Identify which cell holds the provided text, then report its (x, y) central coordinate. 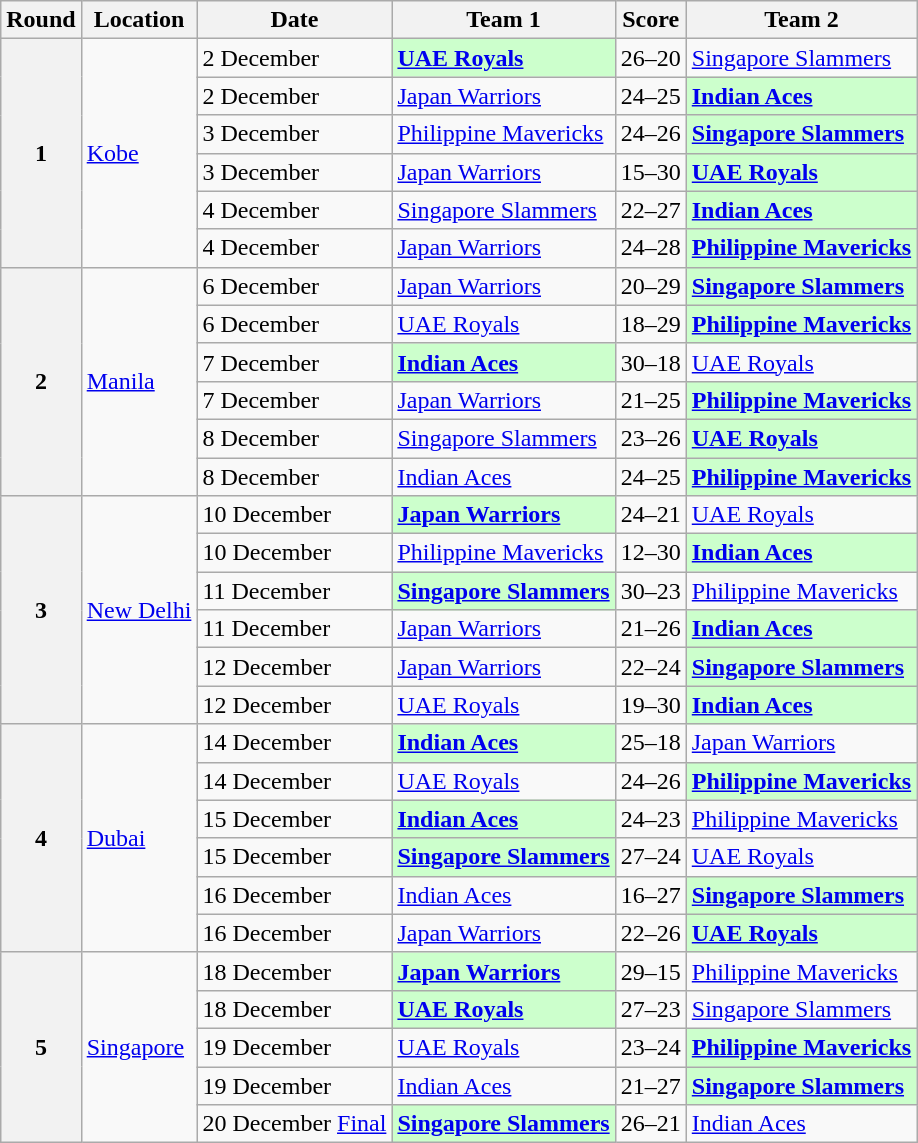
26–21 (650, 1124)
24–23 (650, 819)
21–25 (650, 400)
27–24 (650, 857)
27–23 (650, 1009)
21–27 (650, 1085)
2 (41, 381)
18–29 (650, 324)
3 (41, 610)
26–20 (650, 58)
23–26 (650, 438)
20–29 (650, 286)
25–18 (650, 743)
22–26 (650, 933)
16–27 (650, 895)
19–30 (650, 705)
Dubai (139, 838)
New Delhi (139, 610)
15–30 (650, 172)
4 (41, 838)
Location (139, 20)
30–18 (650, 362)
30–23 (650, 591)
20 December Final (294, 1124)
Team 2 (801, 20)
24–28 (650, 248)
Singapore (139, 1047)
Score (650, 20)
Date (294, 20)
24–21 (650, 515)
12–30 (650, 553)
23–24 (650, 1047)
Team 1 (504, 20)
Kobe (139, 153)
5 (41, 1047)
22–27 (650, 210)
21–26 (650, 629)
1 (41, 153)
Manila (139, 381)
22–24 (650, 667)
29–15 (650, 971)
Round (41, 20)
